Scan for the cell matching the given text and deliver its (x, y) coordinate at center. 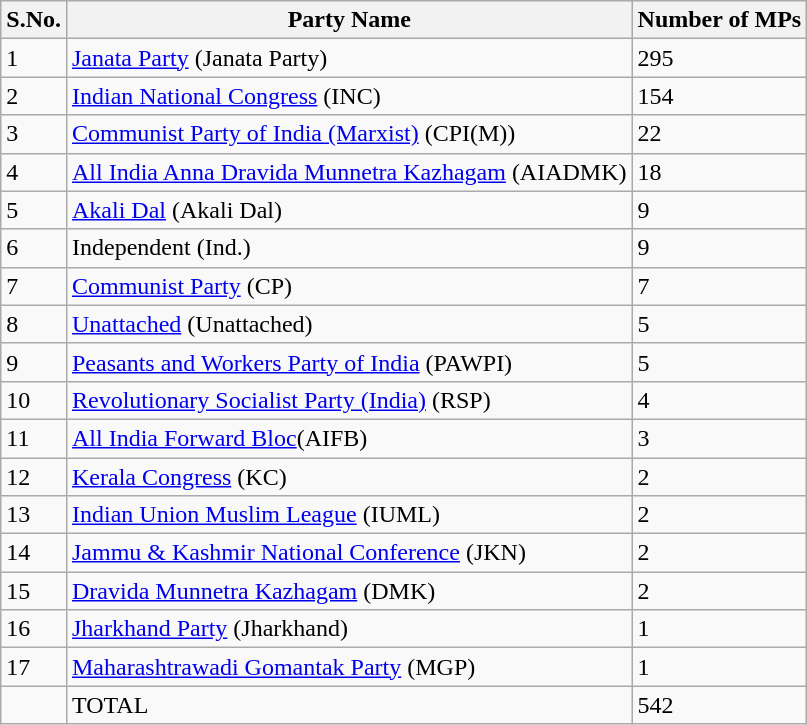
All India Forward Bloc(AIFB) (349, 438)
Number of MPs (720, 20)
Revolutionary Socialist Party (India) (RSP) (349, 400)
542 (720, 705)
Kerala Congress (KC) (349, 477)
18 (720, 172)
Unattached (Unattached) (349, 324)
Jammu & Kashmir National Conference (JKN) (349, 553)
Peasants and Workers Party of India (PAWPI) (349, 362)
12 (34, 477)
295 (720, 58)
14 (34, 553)
17 (34, 667)
11 (34, 438)
Akali Dal (Akali Dal) (349, 210)
16 (34, 629)
22 (720, 134)
154 (720, 96)
S.No. (34, 20)
Maharashtrawadi Gomantak Party (MGP) (349, 667)
13 (34, 515)
Communist Party (CP) (349, 286)
Communist Party of India (Marxist) (CPI(M)) (349, 134)
All India Anna Dravida Munnetra Kazhagam (AIADMK) (349, 172)
Dravida Munnetra Kazhagam (DMK) (349, 591)
Indian National Congress (INC) (349, 96)
6 (34, 248)
8 (34, 324)
10 (34, 400)
Independent (Ind.) (349, 248)
Indian Union Muslim League (IUML) (349, 515)
Jharkhand Party (Jharkhand) (349, 629)
TOTAL (349, 705)
15 (34, 591)
Janata Party (Janata Party) (349, 58)
Party Name (349, 20)
